Determine the (X, Y) coordinate at the center of the cell enclosing the given text.  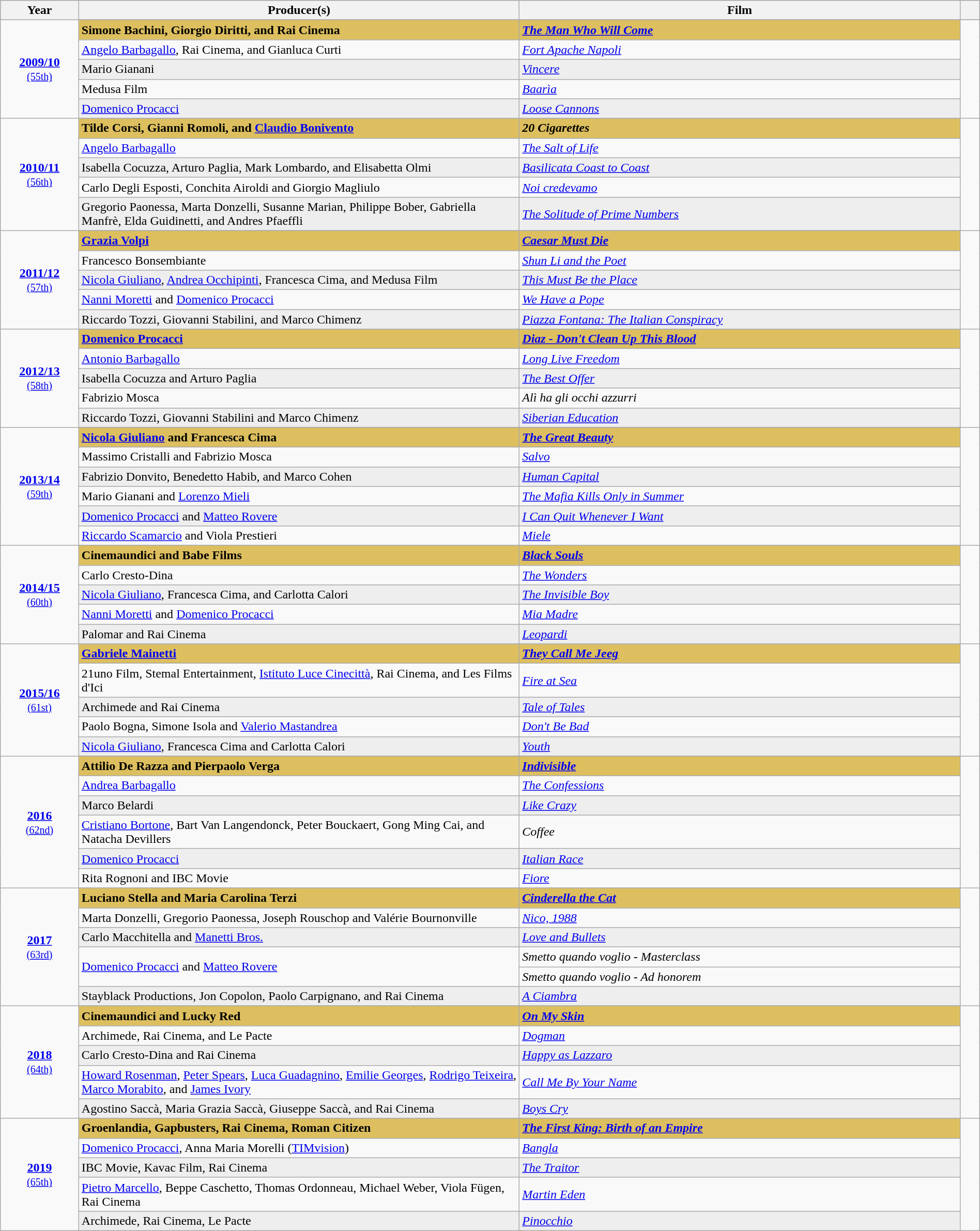
Francesco Bonsembiante (299, 260)
Riccardo Scamarcio and Viola Prestieri (299, 535)
Angelo Barbagallo, Rai Cinema, and Gianluca Curti (299, 50)
Smetto quando voglio - Masterclass (740, 957)
Domenico Procacci, Anna Maria Morelli (TIMvision) (299, 1148)
Mia Madre (740, 614)
Archimede and Rai Cinema (299, 707)
Cinemaundici and Babe Films (299, 555)
Carlo Cresto-Dina and Rai Cinema (299, 1055)
I Can Quit Whenever I Want (740, 516)
The First King: Birth of an Empire (740, 1128)
The Man Who Will Come (740, 30)
Indivisible (740, 766)
Nicola Giuliano, Francesca Cima and Carlotta Calori (299, 746)
Fabrizio Mosca (299, 398)
They Call Me Jeeg (740, 654)
Love and Bullets (740, 937)
Howard Rosenman, Peter Spears, Luca Guadagnino, Emilie Georges, Rodrigo Teixeira, Marco Morabito, and James Ivory (299, 1082)
2019(65th) (40, 1174)
Agostino Saccà, Maria Grazia Saccà, Giuseppe Saccà, and Rai Cinema (299, 1109)
Fort Apache Napoli (740, 50)
Nico, 1988 (740, 917)
Human Capital (740, 476)
Isabella Cocuzza and Arturo Paglia (299, 378)
Black Souls (740, 555)
Paolo Bogna, Simone Isola and Valerio Mastandrea (299, 727)
On My Skin (740, 1016)
Massimo Cristalli and Fabrizio Mosca (299, 457)
Fabrizio Donvito, Benedetto Habib, and Marco Cohen (299, 476)
Palomar and Rai Cinema (299, 634)
Fiore (740, 878)
Happy as Lazzaro (740, 1055)
Smetto quando voglio - Ad honorem (740, 977)
Long Live Freedom (740, 359)
21uno Film, Stemal Entertainment, Istituto Luce Cinecittà, Rai Cinema, and Les Films d'Ici (299, 680)
2016(62nd) (40, 822)
Siberian Education (740, 418)
Caesar Must Die (740, 240)
IBC Movie, Kavac Film, Rai Cinema (299, 1167)
Italian Race (740, 858)
2010/11(56th) (40, 175)
Carlo Macchitella and Manetti Bros. (299, 937)
A Ciambra (740, 996)
Fire at Sea (740, 680)
Don't Be Bad (740, 727)
Call Me By Your Name (740, 1082)
Producer(s) (299, 10)
Piazza Fontana: The Italian Conspiracy (740, 319)
Mario Gianani (299, 69)
The Salt of Life (740, 148)
Youth (740, 746)
The Great Beauty (740, 437)
Gabriele Mainetti (299, 654)
Year (40, 10)
Marta Donzelli, Gregorio Paonessa, Joseph Rouschop and Valérie Bournonville (299, 917)
2014/15(60th) (40, 594)
Like Crazy (740, 805)
2012/13(58th) (40, 378)
Baarìa (740, 89)
Diaz - Don't Clean Up This Blood (740, 339)
Bangla (740, 1148)
Cinemaundici and Lucky Red (299, 1016)
Pietro Marcello, Beppe Caschetto, Thomas Ordonneau, Michael Weber, Viola Fügen, Rai Cinema (299, 1194)
2009/10(55th) (40, 69)
Groenlandia, Gapbusters, Rai Cinema, Roman Citizen (299, 1128)
20 Cigarettes (740, 128)
Alì ha gli occhi azzurri (740, 398)
The Traitor (740, 1167)
2015/16(61st) (40, 700)
Archimede, Rai Cinema, and Le Pacte (299, 1036)
Cinderella the Cat (740, 898)
The Best Offer (740, 378)
Loose Cannons (740, 109)
Cristiano Bortone, Bart Van Langendonck, Peter Bouckaert, Gong Ming Cai, and Natacha Devillers (299, 832)
2013/14(59th) (40, 486)
Andrea Barbagallo (299, 786)
This Must Be the Place (740, 280)
Film (740, 10)
Simone Bachini, Giorgio Diritti, and Rai Cinema (299, 30)
Dogman (740, 1036)
Basilicata Coast to Coast (740, 167)
Martin Eden (740, 1194)
The Invisible Boy (740, 595)
Leopardi (740, 634)
The Confessions (740, 786)
Tale of Tales (740, 707)
Antonio Barbagallo (299, 359)
Nicola Giuliano, Andrea Occhipinti, Francesca Cima, and Medusa Film (299, 280)
Nicola Giuliano, Francesca Cima, and Carlotta Calori (299, 595)
The Solitude of Prime Numbers (740, 214)
Shun Li and the Poet (740, 260)
Pinocchio (740, 1221)
Nicola Giuliano and Francesca Cima (299, 437)
Luciano Stella and Maria Carolina Terzi (299, 898)
2018(64th) (40, 1063)
Angelo Barbagallo (299, 148)
Vincere (740, 69)
Rita Rognoni and IBC Movie (299, 878)
Medusa Film (299, 89)
Carlo Cresto-Dina (299, 575)
The Mafia Kills Only in Summer (740, 496)
Riccardo Tozzi, Giovanni Stabilini and Marco Chimenz (299, 418)
The Wonders (740, 575)
Tilde Corsi, Gianni Romoli, and Claudio Bonivento (299, 128)
Riccardo Tozzi, Giovanni Stabilini, and Marco Chimenz (299, 319)
Attilio De Razza and Pierpaolo Verga (299, 766)
Carlo Degli Esposti, Conchita Airoldi and Giorgio Magliulo (299, 187)
Coffee (740, 832)
Salvo (740, 457)
Grazia Volpi (299, 240)
Miele (740, 535)
Isabella Cocuzza, Arturo Paglia, Mark Lombardo, and Elisabetta Olmi (299, 167)
Mario Gianani and Lorenzo Mieli (299, 496)
Gregorio Paonessa, Marta Donzelli, Susanne Marian, Philippe Bober, Gabriella Manfrè, Elda Guidinetti, and Andres Pfaeffli (299, 214)
We Have a Pope (740, 300)
Boys Cry (740, 1109)
Stayblack Productions, Jon Copolon, Paolo Carpignano, and Rai Cinema (299, 996)
2011/12(57th) (40, 280)
Marco Belardi (299, 805)
Noi credevamo (740, 187)
2017(63rd) (40, 947)
Archimede, Rai Cinema, Le Pacte (299, 1221)
